From the cell containing the given text, extract its center point as (x, y) coordinate. 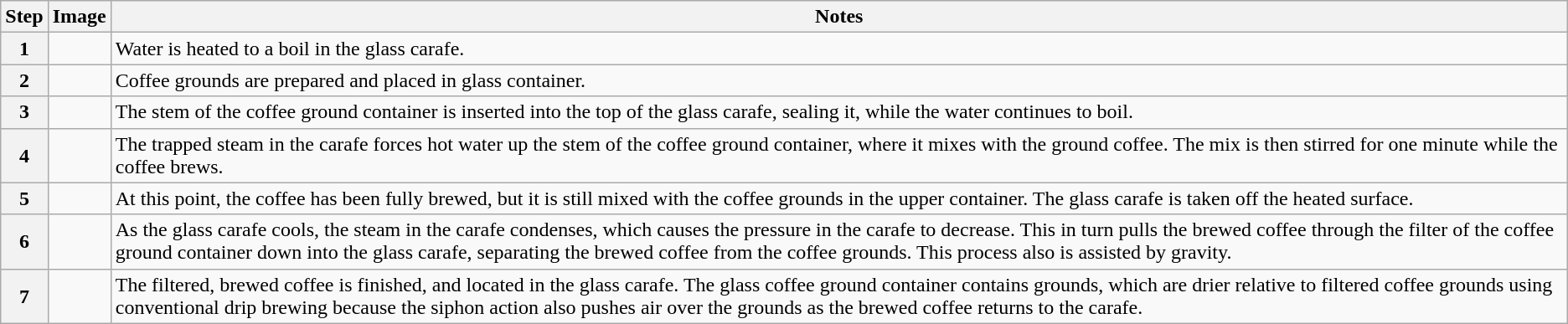
7 (24, 296)
Image (79, 17)
5 (24, 198)
1 (24, 49)
2 (24, 80)
6 (24, 241)
The stem of the coffee ground container is inserted into the top of the glass carafe, sealing it, while the water continues to boil. (839, 112)
3 (24, 112)
Coffee grounds are prepared and placed in glass container. (839, 80)
Step (24, 17)
4 (24, 156)
Water is heated to a boil in the glass carafe. (839, 49)
Notes (839, 17)
